Provide the [X, Y] coordinate of the cell's center where the given text is located.  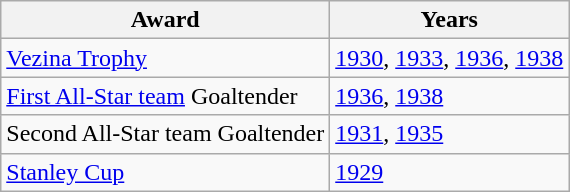
Award [166, 20]
Vezina Trophy [166, 58]
First All-Star team Goaltender [166, 96]
1930, 1933, 1936, 1938 [450, 58]
Second All-Star team Goaltender [166, 134]
Years [450, 20]
1929 [450, 172]
1931, 1935 [450, 134]
1936, 1938 [450, 96]
Stanley Cup [166, 172]
